Pinpoint the cell where the given text exists, returning its (x, y) midpoint coordinate. 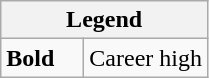
Legend (104, 20)
Bold (42, 58)
Career high (146, 58)
